Output the (X, Y) coordinate of the center of the cell containing the given text.  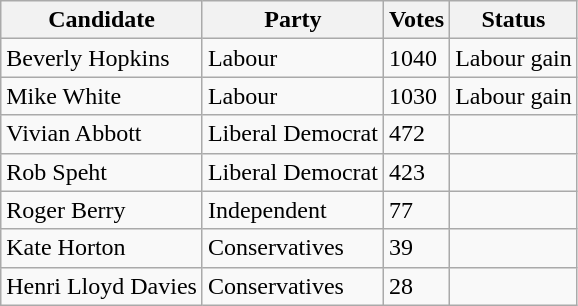
Votes (416, 20)
28 (416, 286)
Candidate (102, 20)
Roger Berry (102, 210)
Kate Horton (102, 248)
1040 (416, 58)
Independent (292, 210)
Status (514, 20)
Henri Lloyd Davies (102, 286)
472 (416, 134)
Rob Speht (102, 172)
Beverly Hopkins (102, 58)
Vivian Abbott (102, 134)
423 (416, 172)
77 (416, 210)
Mike White (102, 96)
39 (416, 248)
1030 (416, 96)
Party (292, 20)
